Capture the cell that displays the provided text and extract its (x, y) central coordinate. 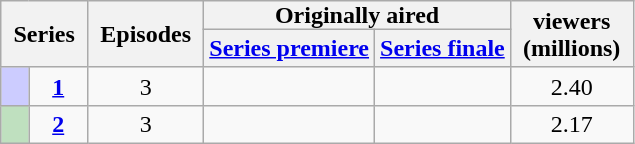
viewers(millions) (572, 34)
Series premiere (290, 48)
Episodes (146, 34)
Originally aired (357, 15)
1 (58, 86)
Series finale (443, 48)
2 (58, 124)
Series (44, 34)
2.17 (572, 124)
2.40 (572, 86)
